Pinpoint the cell where the given text exists, returning its [X, Y] midpoint coordinate. 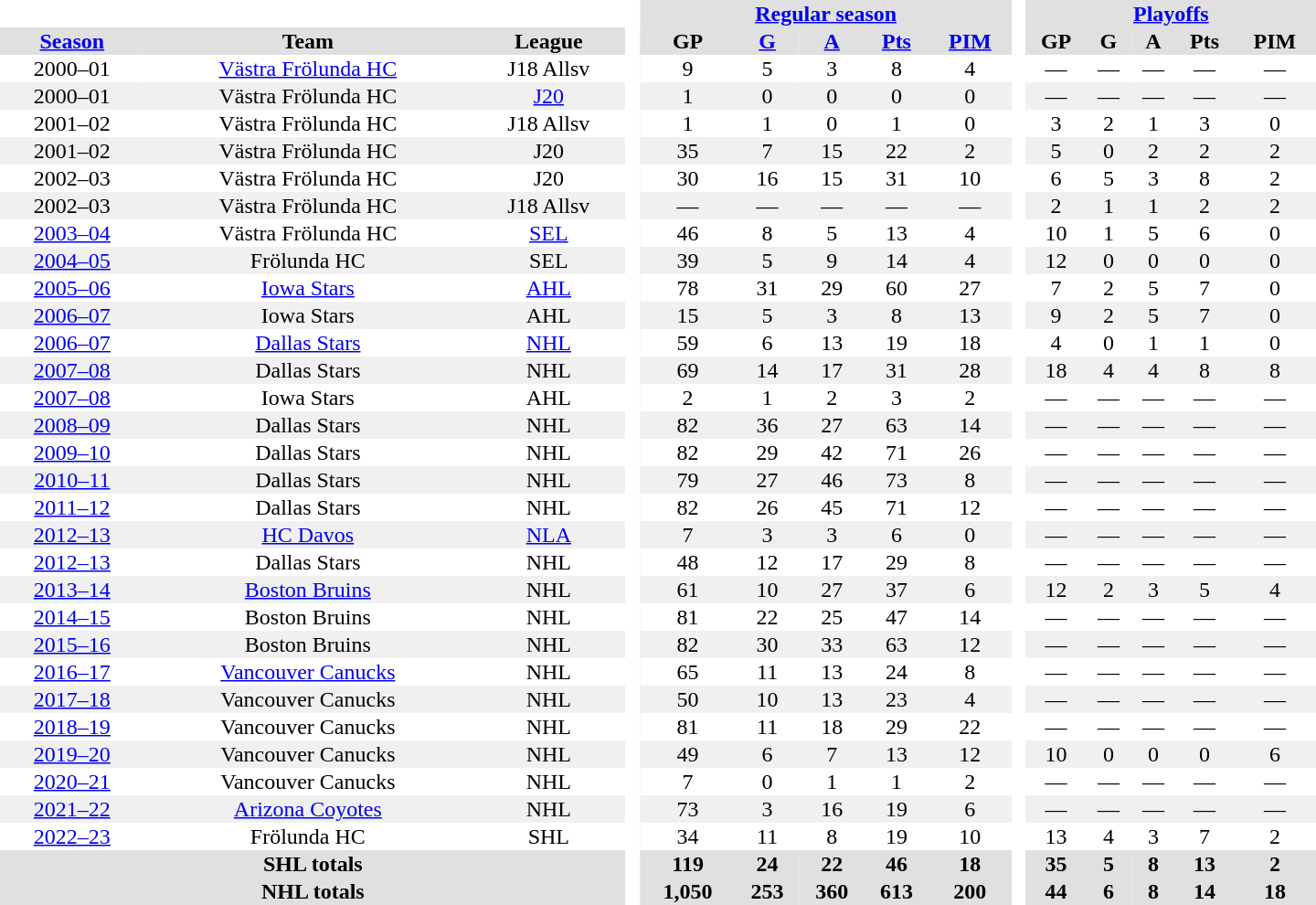
Season [72, 41]
79 [687, 480]
SHL totals [313, 864]
2011–12 [72, 507]
Arizona Coyotes [308, 809]
2003–04 [72, 233]
2010–11 [72, 480]
Playoffs [1172, 14]
2004–05 [72, 261]
36 [768, 425]
200 [970, 891]
119 [687, 864]
2015–16 [72, 644]
2014–15 [72, 617]
47 [897, 617]
78 [687, 288]
360 [832, 891]
2013–14 [72, 590]
League [548, 41]
59 [687, 343]
HC Davos [308, 535]
65 [687, 672]
25 [832, 617]
45 [832, 507]
2017–18 [72, 699]
33 [832, 644]
34 [687, 836]
50 [687, 699]
44 [1056, 891]
61 [687, 590]
39 [687, 261]
2016–17 [72, 672]
69 [687, 370]
23 [897, 699]
613 [897, 891]
60 [897, 288]
42 [832, 452]
NHL totals [313, 891]
Team [308, 41]
2019–20 [72, 754]
49 [687, 754]
2022–23 [72, 836]
SHL [548, 836]
37 [897, 590]
2018–19 [72, 727]
28 [970, 370]
48 [687, 562]
2008–09 [72, 425]
2005–06 [72, 288]
Regular season [826, 14]
2009–10 [72, 452]
NLA [548, 535]
1,050 [687, 891]
2021–22 [72, 809]
2020–21 [72, 782]
253 [768, 891]
